Extract the [x, y] coordinate from the center of the cell holding the provided text.  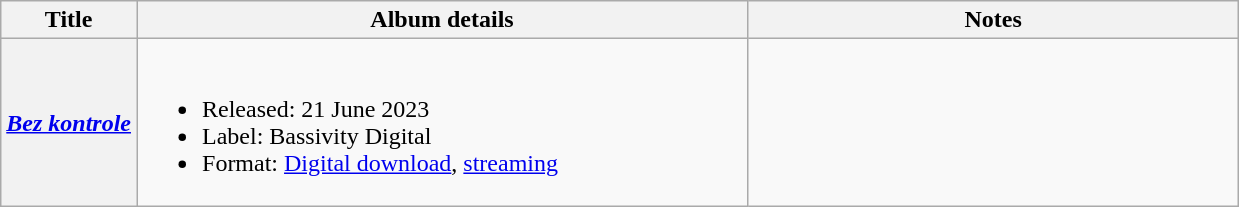
Bez kontrole [69, 122]
Released: 21 June 2023Label: Bassivity DigitalFormat: Digital download, streaming [442, 122]
Album details [442, 20]
Title [69, 20]
Notes [994, 20]
